Search for the cell housing the specified text and yield its [X, Y] center coordinate. 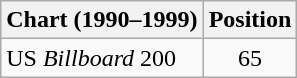
Position [250, 20]
US Billboard 200 [102, 58]
65 [250, 58]
Chart (1990–1999) [102, 20]
